Pinpoint the cell where the given text exists, returning its (x, y) midpoint coordinate. 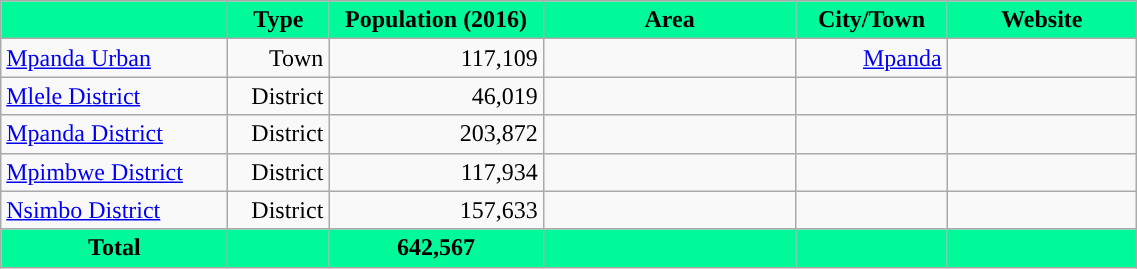
Total (114, 248)
642,567 (436, 248)
Area (669, 20)
117,934 (436, 172)
City/Town (872, 20)
Mpanda (872, 58)
46,019 (436, 96)
Mlele District (114, 96)
Mpanda Urban (114, 58)
Mpanda District (114, 134)
Mpimbwe District (114, 172)
Website (1042, 20)
157,633 (436, 210)
Town (278, 58)
117,109 (436, 58)
Population (2016) (436, 20)
203,872 (436, 134)
Nsimbo District (114, 210)
Type (278, 20)
